Search for the cell housing the specified text and yield its [X, Y] center coordinate. 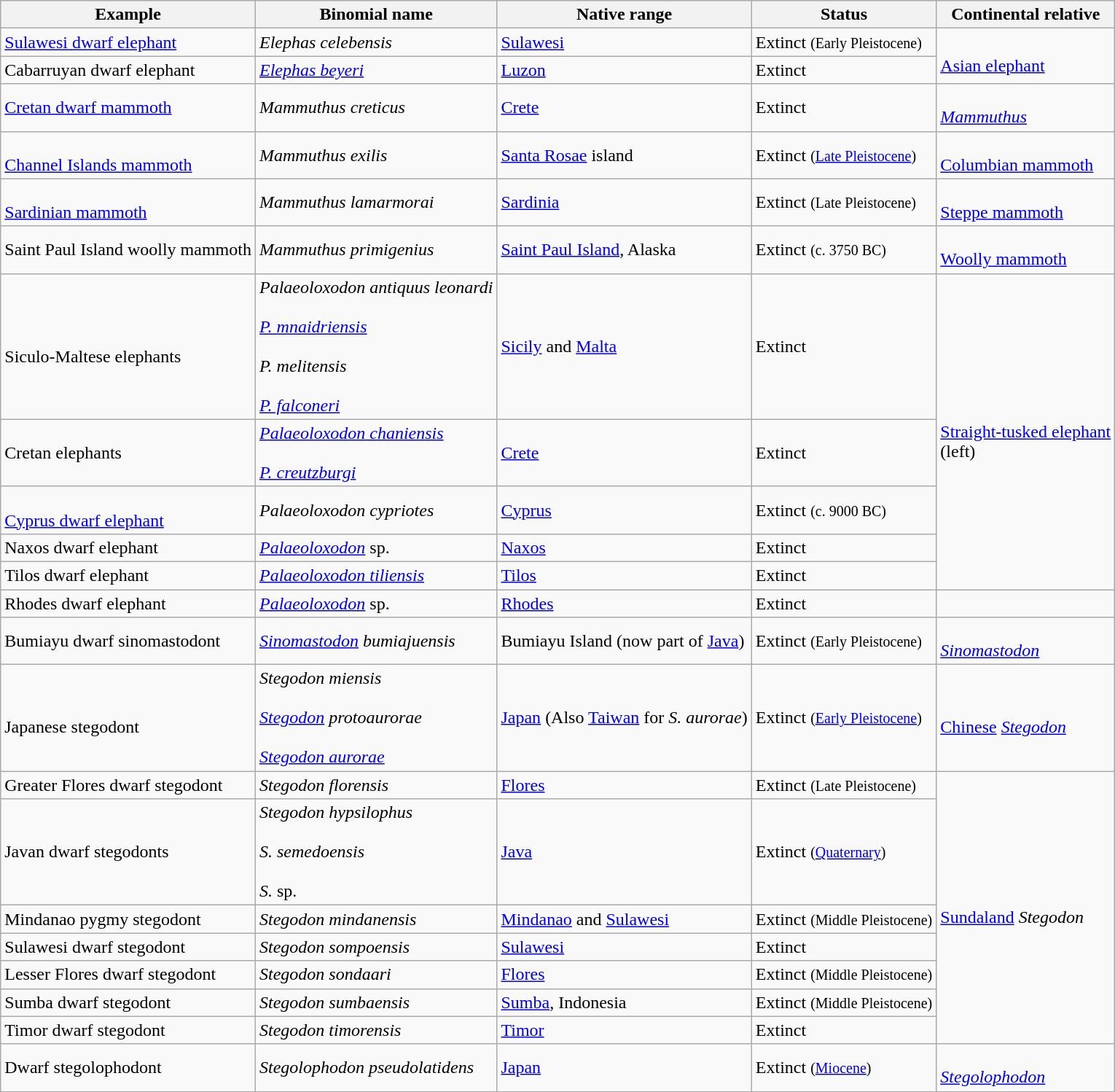
Steppe mammoth [1026, 203]
Sardinian mammoth [128, 203]
Saint Paul Island woolly mammoth [128, 249]
Elephas beyeri [376, 70]
Extinct (Quaternary) [844, 852]
Sulawesi dwarf elephant [128, 42]
Rhodes [624, 603]
Cretan dwarf mammoth [128, 108]
Santa Rosae island [624, 155]
Mammuthus primigenius [376, 249]
Sulawesi dwarf stegodont [128, 947]
Continental relative [1026, 15]
Timor dwarf stegodont [128, 1030]
Mindanao pygmy stegodont [128, 919]
Palaeoloxodon cypriotes [376, 510]
Stegodon hypsilophusS. semedoensisS. sp. [376, 852]
Palaeoloxodon antiquus leonardiP. mnaidriensisP. melitensisP. falconeri [376, 346]
Cabarruyan dwarf elephant [128, 70]
Bumiayu dwarf sinomastodont [128, 641]
Luzon [624, 70]
Binomial name [376, 15]
Channel Islands mammoth [128, 155]
Sundaland Stegodon [1026, 908]
Stegodon mindanensis [376, 919]
Japan [624, 1067]
Chinese Stegodon [1026, 718]
Mindanao and Sulawesi [624, 919]
Sumba, Indonesia [624, 1002]
Mammuthus [1026, 108]
Sardinia [624, 203]
Woolly mammoth [1026, 249]
Javan dwarf stegodonts [128, 852]
Tilos [624, 575]
Native range [624, 15]
Lesser Flores dwarf stegodont [128, 975]
Timor [624, 1030]
Extinct (c. 3750 BC) [844, 249]
Greater Flores dwarf stegodont [128, 785]
Saint Paul Island, Alaska [624, 249]
Stegodon miensisStegodon protoauroraeStegodon aurorae [376, 718]
Mammuthus exilis [376, 155]
Cyprus dwarf elephant [128, 510]
Sinomastodon [1026, 641]
Tilos dwarf elephant [128, 575]
Extinct (Miocene) [844, 1067]
Naxos [624, 547]
Mammuthus creticus [376, 108]
Siculo-Maltese elephants [128, 346]
Java [624, 852]
Stegodon sompoensis [376, 947]
Status [844, 15]
Extinct (c. 9000 BC) [844, 510]
Stegodon sumbaensis [376, 1002]
Sumba dwarf stegodont [128, 1002]
Japanese stegodont [128, 718]
Palaeoloxodon tiliensis [376, 575]
Stegodon sondaari [376, 975]
Sicily and Malta [624, 346]
Elephas celebensis [376, 42]
Cyprus [624, 510]
Sinomastodon bumiajuensis [376, 641]
Cretan elephants [128, 453]
Palaeoloxodon chaniensisP. creutzburgi [376, 453]
Mammuthus lamarmorai [376, 203]
Stegolophodon pseudolatidens [376, 1067]
Stegodon florensis [376, 785]
Rhodes dwarf elephant [128, 603]
Dwarf stegolophodont [128, 1067]
Bumiayu Island (now part of Java) [624, 641]
Stegolophodon [1026, 1067]
Naxos dwarf elephant [128, 547]
Stegodon timorensis [376, 1030]
Asian elephant [1026, 56]
Columbian mammoth [1026, 155]
Straight-tusked elephant(left) [1026, 432]
Japan (Also Taiwan for S. aurorae) [624, 718]
Example [128, 15]
